From the cell containing the given text, extract its center point as [X, Y] coordinate. 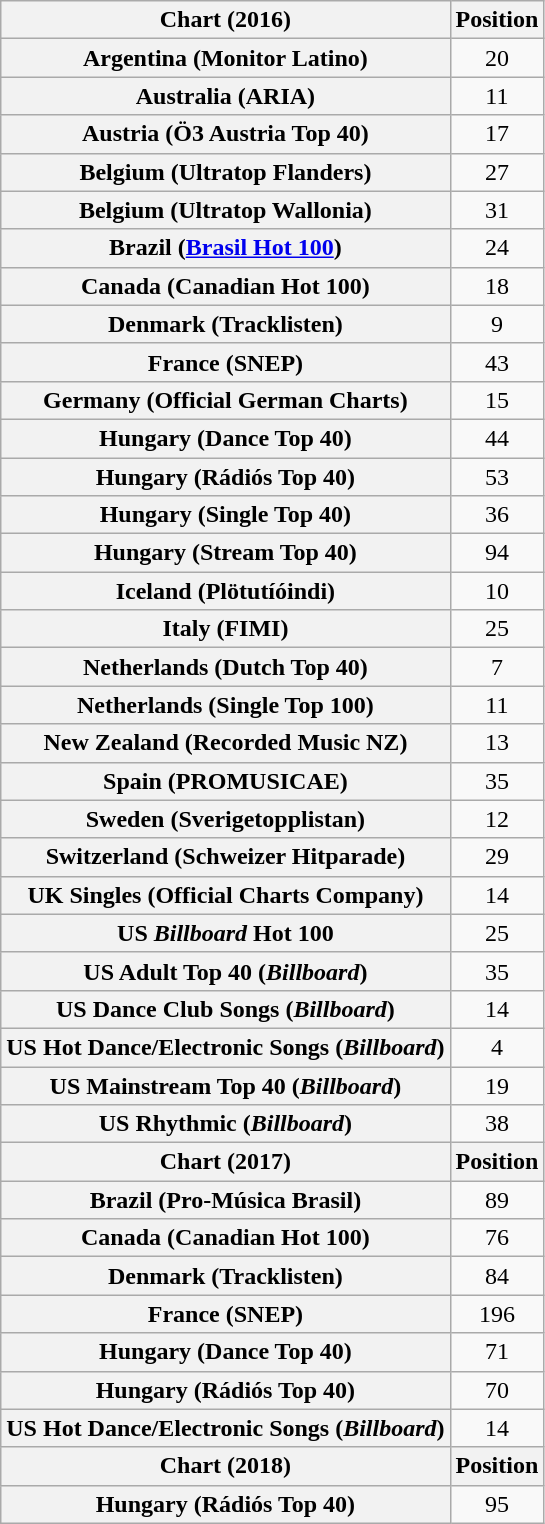
Spain (PROMUSICAE) [226, 781]
84 [497, 1276]
36 [497, 515]
Italy (FIMI) [226, 629]
12 [497, 819]
9 [497, 324]
Australia (ARIA) [226, 96]
43 [497, 362]
18 [497, 286]
Brazil (Pro-Música Brasil) [226, 1200]
Switzerland (Schweizer Hitparade) [226, 857]
Hungary (Single Top 40) [226, 515]
196 [497, 1314]
Belgium (Ultratop Wallonia) [226, 210]
20 [497, 58]
US Dance Club Songs (Billboard) [226, 1009]
44 [497, 438]
94 [497, 553]
24 [497, 248]
Austria (Ö3 Austria Top 40) [226, 134]
4 [497, 1047]
27 [497, 172]
29 [497, 857]
Chart (2017) [226, 1162]
89 [497, 1200]
10 [497, 591]
70 [497, 1390]
38 [497, 1124]
Sweden (Sverigetopplistan) [226, 819]
Belgium (Ultratop Flanders) [226, 172]
Chart (2016) [226, 20]
19 [497, 1085]
US Adult Top 40 (Billboard) [226, 971]
17 [497, 134]
7 [497, 667]
95 [497, 1504]
Germany (Official German Charts) [226, 400]
53 [497, 477]
Netherlands (Single Top 100) [226, 705]
13 [497, 743]
Argentina (Monitor Latino) [226, 58]
US Billboard Hot 100 [226, 933]
UK Singles (Official Charts Company) [226, 895]
Hungary (Stream Top 40) [226, 553]
31 [497, 210]
US Mainstream Top 40 (Billboard) [226, 1085]
Iceland (Plötutíóindi) [226, 591]
15 [497, 400]
Chart (2018) [226, 1466]
76 [497, 1238]
New Zealand (Recorded Music NZ) [226, 743]
Netherlands (Dutch Top 40) [226, 667]
71 [497, 1352]
Brazil (Brasil Hot 100) [226, 248]
US Rhythmic (Billboard) [226, 1124]
